Detect which cell encompasses the target text, then output its [X, Y] center coordinate. 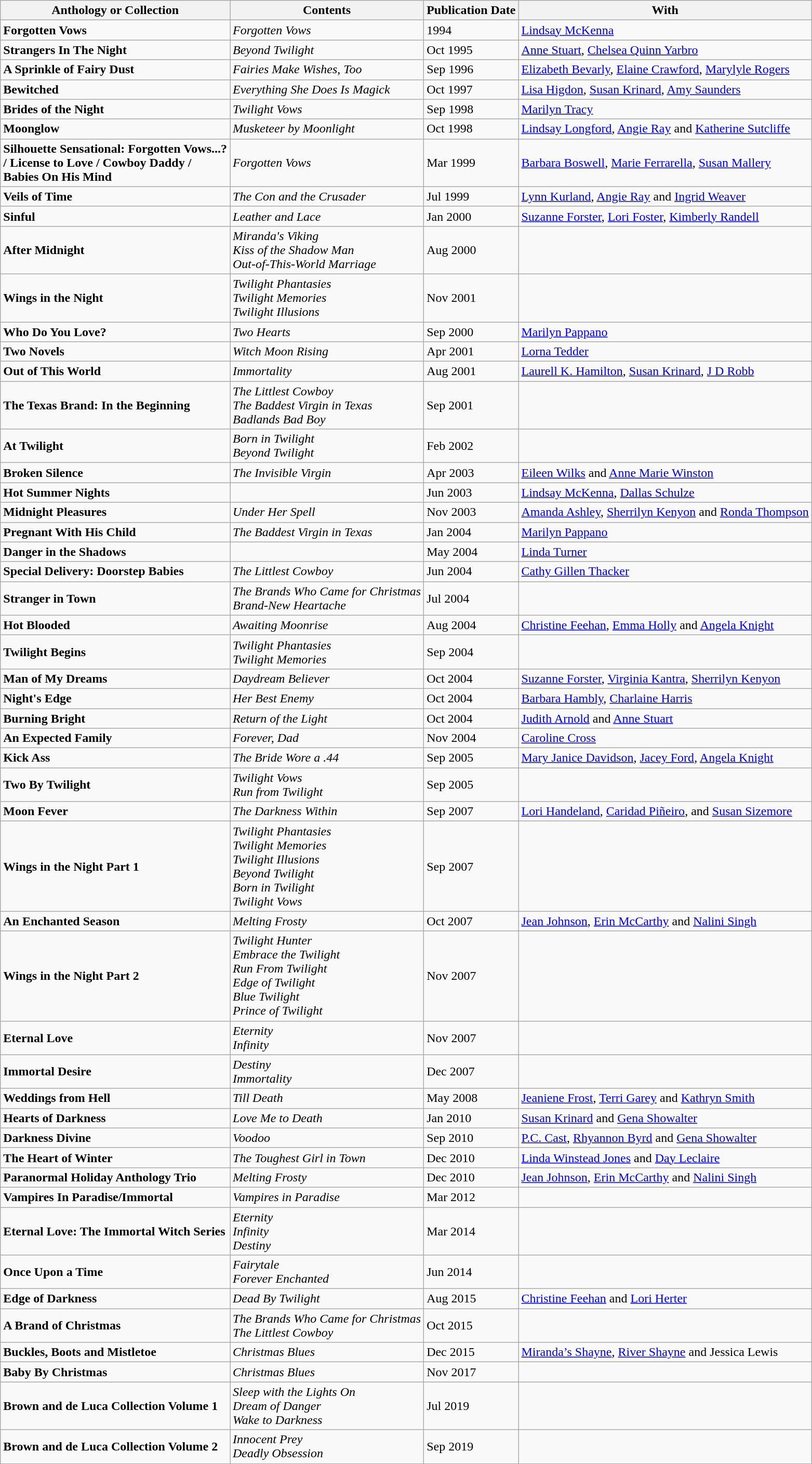
Jul 2004 [471, 598]
Sep 2000 [471, 332]
Oct 1995 [471, 50]
An Enchanted Season [115, 921]
Strangers In The Night [115, 50]
The Littlest CowboyThe Baddest Virgin in TexasBadlands Bad Boy [326, 405]
Buckles, Boots and Mistletoe [115, 1352]
Moonglow [115, 129]
The Baddest Virgin in Texas [326, 532]
Lindsay McKenna [665, 30]
Her Best Enemy [326, 698]
Christine Feehan, Emma Holly and Angela Knight [665, 625]
Witch Moon Rising [326, 352]
An Expected Family [115, 738]
Veils of Time [115, 196]
Eternal Love [115, 1038]
Brown and de Luca Collection Volume 1 [115, 1406]
Voodoo [326, 1138]
Kick Ass [115, 758]
Two By Twilight [115, 784]
The Bride Wore a .44 [326, 758]
Love Me to Death [326, 1118]
Sep 1998 [471, 109]
Till Death [326, 1098]
Oct 2015 [471, 1326]
Wings in the Night Part 2 [115, 976]
Broken Silence [115, 473]
Lynn Kurland, Angie Ray and Ingrid Weaver [665, 196]
Jun 2004 [471, 571]
Lisa Higdon, Susan Krinard, Amy Saunders [665, 89]
Christine Feehan and Lori Herter [665, 1299]
Baby By Christmas [115, 1372]
Man of My Dreams [115, 678]
Dec 2015 [471, 1352]
Mary Janice Davidson, Jacey Ford, Angela Knight [665, 758]
Twilight PhantasiesTwilight MemoriesTwilight IllusionsBeyond TwilightBorn in TwilightTwilight Vows [326, 867]
Suzanne Forster, Virginia Kantra, Sherrilyn Kenyon [665, 678]
Awaiting Moonrise [326, 625]
At Twilight [115, 446]
Twilight PhantasiesTwilight MemoriesTwilight Illusions [326, 298]
Sleep with the Lights OnDream of DangerWake to Darkness [326, 1406]
Sep 2001 [471, 405]
Eileen Wilks and Anne Marie Winston [665, 473]
Twilight Begins [115, 651]
Immortality [326, 371]
Contents [326, 10]
With [665, 10]
Nov 2004 [471, 738]
A Sprinkle of Fairy Dust [115, 70]
Immortal Desire [115, 1071]
Mar 2014 [471, 1231]
Oct 2007 [471, 921]
Vampires in Paradise [326, 1197]
Born in TwilightBeyond Twilight [326, 446]
EternityInfinityDestiny [326, 1231]
Jul 1999 [471, 196]
Amanda Ashley, Sherrilyn Kenyon and Ronda Thompson [665, 512]
Sep 2019 [471, 1446]
Sep 2004 [471, 651]
Wings in the Night Part 1 [115, 867]
The Littlest Cowboy [326, 571]
The Heart of Winter [115, 1157]
Twilight PhantasiesTwilight Memories [326, 651]
Hot Summer Nights [115, 493]
Lindsay McKenna, Dallas Schulze [665, 493]
Caroline Cross [665, 738]
Weddings from Hell [115, 1098]
Jeaniene Frost, Terri Garey and Kathryn Smith [665, 1098]
Twilight HunterEmbrace the TwilightRun From TwilightEdge of TwilightBlue TwilightPrince of Twilight [326, 976]
Out of This World [115, 371]
Two Hearts [326, 332]
Aug 2015 [471, 1299]
May 2008 [471, 1098]
After Midnight [115, 250]
Cathy Gillen Thacker [665, 571]
Brown and de Luca Collection Volume 2 [115, 1446]
Nov 2003 [471, 512]
Oct 1997 [471, 89]
Lorna Tedder [665, 352]
Jan 2010 [471, 1118]
P.C. Cast, Rhyannon Byrd and Gena Showalter [665, 1138]
Leather and Lace [326, 216]
Jan 2004 [471, 532]
FairytaleForever Enchanted [326, 1272]
Dead By Twilight [326, 1299]
May 2004 [471, 552]
The Brands Who Came for ChristmasThe Littlest Cowboy [326, 1326]
Lindsay Longford, Angie Ray and Katherine Sutcliffe [665, 129]
Pregnant With His Child [115, 532]
Beyond Twilight [326, 50]
Midnight Pleasures [115, 512]
Jan 2000 [471, 216]
Hot Blooded [115, 625]
Marilyn Tracy [665, 109]
Anthology or Collection [115, 10]
Moon Fever [115, 811]
Musketeer by Moonlight [326, 129]
Sep 2010 [471, 1138]
Under Her Spell [326, 512]
Stranger in Town [115, 598]
Special Delivery: Doorstep Babies [115, 571]
Anne Stuart, Chelsea Quinn Yarbro [665, 50]
Laurell K. Hamilton, Susan Krinard, J D Robb [665, 371]
EternityInfinity [326, 1038]
Fairies Make Wishes, Too [326, 70]
Everything She Does Is Magick [326, 89]
Lori Handeland, Caridad Piñeiro, and Susan Sizemore [665, 811]
Who Do You Love? [115, 332]
Once Upon a Time [115, 1272]
Nov 2001 [471, 298]
Bewitched [115, 89]
Publication Date [471, 10]
Judith Arnold and Anne Stuart [665, 718]
Wings in the Night [115, 298]
Apr 2003 [471, 473]
Twilight Vows [326, 109]
Jun 2003 [471, 493]
Vampires In Paradise/Immortal [115, 1197]
Twilight VowsRun from Twilight [326, 784]
Aug 2000 [471, 250]
1994 [471, 30]
Sinful [115, 216]
A Brand of Christmas [115, 1326]
Two Novels [115, 352]
Night's Edge [115, 698]
Paranormal Holiday Anthology Trio [115, 1177]
Barbara Hambly, Charlaine Harris [665, 698]
Return of the Light [326, 718]
Mar 2012 [471, 1197]
The Texas Brand: In the Beginning [115, 405]
Edge of Darkness [115, 1299]
The Toughest Girl in Town [326, 1157]
Linda Turner [665, 552]
The Brands Who Came for ChristmasBrand-New Heartache [326, 598]
The Invisible Virgin [326, 473]
Aug 2004 [471, 625]
Brides of the Night [115, 109]
The Con and the Crusader [326, 196]
Miranda's VikingKiss of the Shadow ManOut-of-This-World Marriage [326, 250]
Hearts of Darkness [115, 1118]
Barbara Boswell, Marie Ferrarella, Susan Mallery [665, 163]
Aug 2001 [471, 371]
Daydream Believer [326, 678]
Burning Bright [115, 718]
Feb 2002 [471, 446]
Jul 2019 [471, 1406]
Innocent PreyDeadly Obsession [326, 1446]
Apr 2001 [471, 352]
Danger in the Shadows [115, 552]
Darkness Divine [115, 1138]
Jun 2014 [471, 1272]
Miranda’s Shayne, River Shayne and Jessica Lewis [665, 1352]
The Darkness Within [326, 811]
Silhouette Sensational: Forgotten Vows...?/ License to Love / Cowboy Daddy /Babies On His Mind [115, 163]
Sep 1996 [471, 70]
Linda Winstead Jones and Day Leclaire [665, 1157]
Dec 2007 [471, 1071]
Eternal Love: The Immortal Witch Series [115, 1231]
Oct 1998 [471, 129]
Forever, Dad [326, 738]
Suzanne Forster, Lori Foster, Kimberly Randell [665, 216]
Elizabeth Bevarly, Elaine Crawford, Marylyle Rogers [665, 70]
Susan Krinard and Gena Showalter [665, 1118]
Mar 1999 [471, 163]
DestinyImmortality [326, 1071]
Nov 2017 [471, 1372]
